Extract the [x, y] coordinate from the center of the cell holding the provided text.  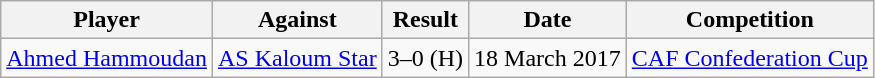
Player [107, 20]
Result [425, 20]
3–0 (H) [425, 58]
18 March 2017 [548, 58]
Ahmed Hammoudan [107, 58]
AS Kaloum Star [297, 58]
Competition [750, 20]
CAF Confederation Cup [750, 58]
Date [548, 20]
Against [297, 20]
